From the cell containing the given text, extract its center point as [x, y] coordinate. 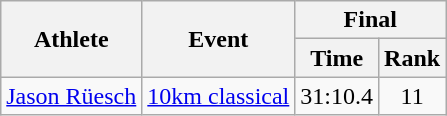
10km classical [218, 96]
11 [412, 96]
Jason Rüesch [72, 96]
31:10.4 [337, 96]
Final [370, 20]
Athlete [72, 39]
Time [337, 58]
Event [218, 39]
Rank [412, 58]
